Return [x, y] of the center of cell containing provided text 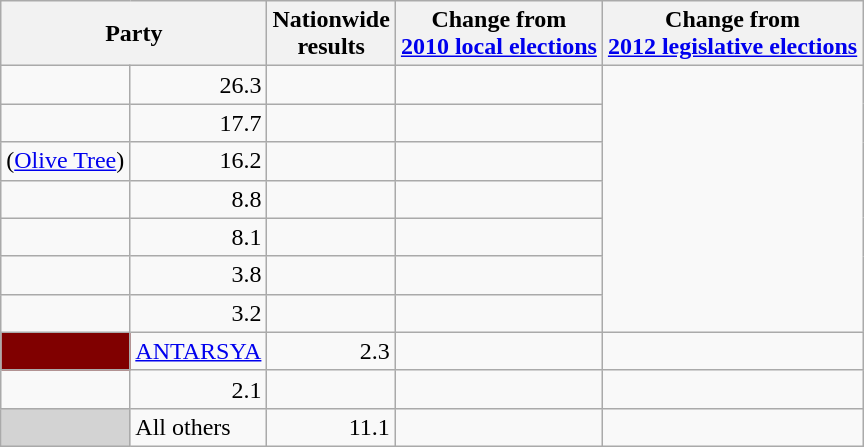
Change from 2012 legislative elections [732, 34]
3.2 [198, 313]
11.1 [331, 427]
16.2 [198, 161]
3.8 [198, 275]
26.3 [198, 85]
17.7 [198, 123]
Party [134, 34]
All others [198, 427]
Nationwideresults [331, 34]
2.3 [331, 351]
8.8 [198, 199]
Change from 2010 local elections [498, 34]
2.1 [198, 389]
8.1 [198, 237]
(Olive Tree) [66, 161]
ANTARSYA [198, 351]
